Provide the (x, y) coordinate of the cell's center where the given text is located.  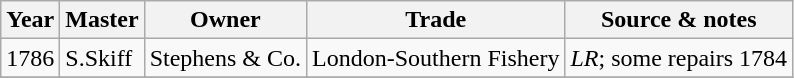
Source & notes (679, 20)
1786 (30, 58)
LR; some repairs 1784 (679, 58)
Trade (436, 20)
Master (102, 20)
London-Southern Fishery (436, 58)
Stephens & Co. (225, 58)
Owner (225, 20)
S.Skiff (102, 58)
Year (30, 20)
